Determine the [X, Y] coordinate at the center of the cell enclosing the given text.  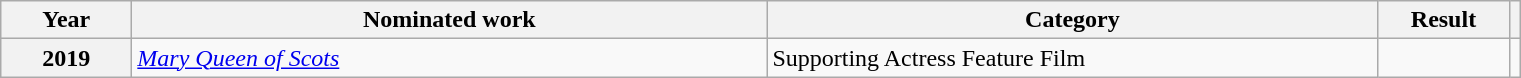
Year [66, 20]
2019 [66, 58]
Supporting Actress Feature Film [1072, 58]
Nominated work [450, 20]
Mary Queen of Scots [450, 58]
Category [1072, 20]
Result [1444, 20]
